Search for the cell housing the specified text and yield its [x, y] center coordinate. 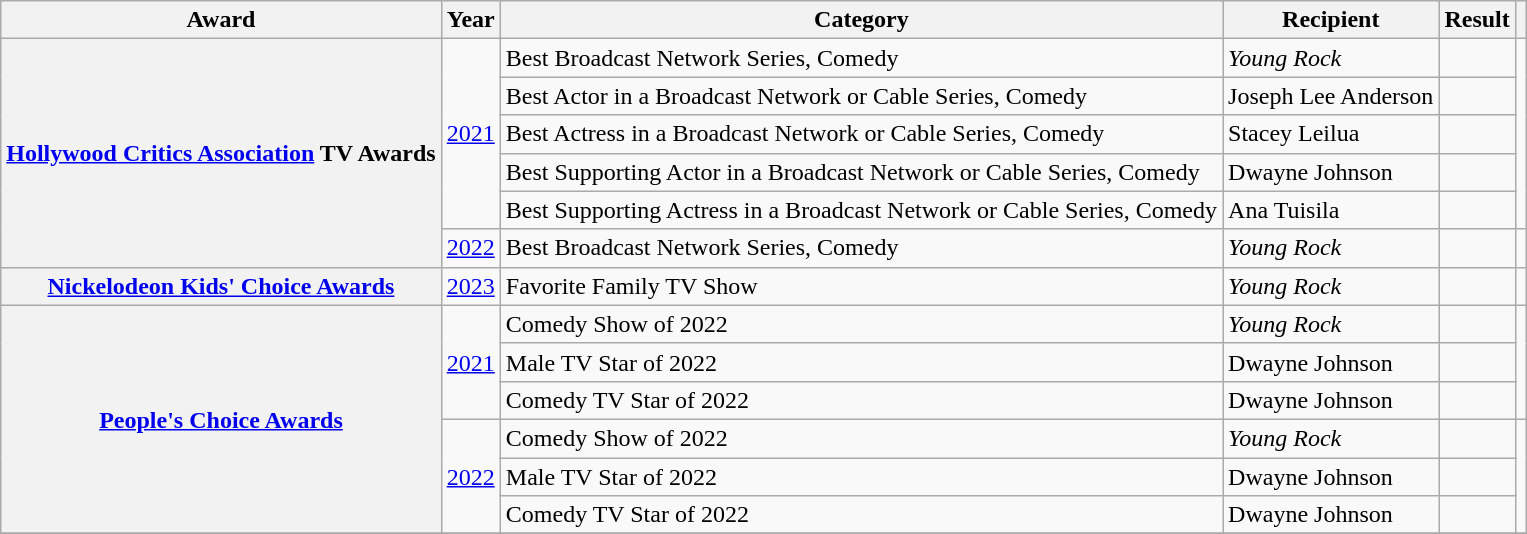
Best Supporting Actress in a Broadcast Network or Cable Series, Comedy [861, 210]
Category [861, 20]
Recipient [1331, 20]
Best Supporting Actor in a Broadcast Network or Cable Series, Comedy [861, 172]
Award [221, 20]
Year [470, 20]
Best Actor in a Broadcast Network or Cable Series, Comedy [861, 96]
Result [1477, 20]
2023 [470, 286]
Favorite Family TV Show [861, 286]
Hollywood Critics Association TV Awards [221, 153]
People's Choice Awards [221, 419]
Best Actress in a Broadcast Network or Cable Series, Comedy [861, 134]
Nickelodeon Kids' Choice Awards [221, 286]
Ana Tuisila [1331, 210]
Joseph Lee Anderson [1331, 96]
Stacey Leilua [1331, 134]
